Pinpoint the cell where the given text exists, returning its (X, Y) midpoint coordinate. 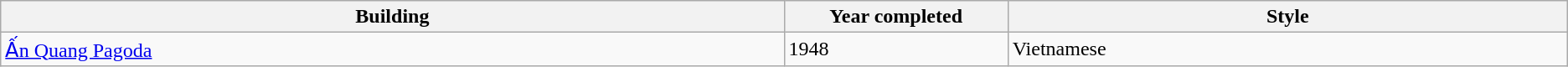
Building (392, 17)
1948 (896, 49)
Year completed (896, 17)
Vietnamese (1287, 49)
Ấn Quang Pagoda (392, 49)
Style (1287, 17)
